Find where the given text appears and provide that cell's center as [x, y] coordinate. 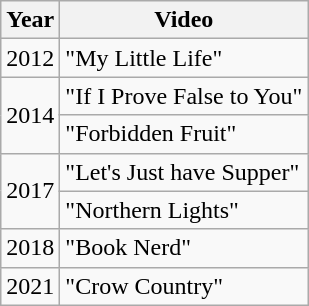
"Northern Lights" [184, 210]
2021 [30, 286]
Video [184, 20]
"Forbidden Fruit" [184, 134]
"Crow Country" [184, 286]
2014 [30, 115]
2018 [30, 248]
2017 [30, 191]
"If I Prove False to You" [184, 96]
Year [30, 20]
"Book Nerd" [184, 248]
2012 [30, 58]
"My Little Life" [184, 58]
"Let's Just have Supper" [184, 172]
